Search for the cell housing the specified text and yield its [x, y] center coordinate. 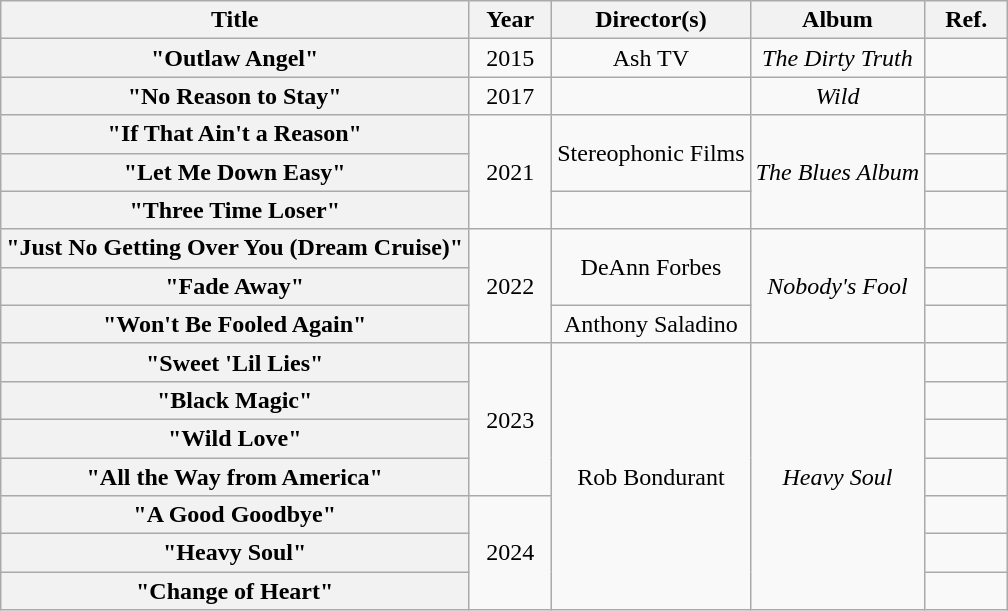
2022 [510, 286]
"Black Magic" [235, 400]
2024 [510, 553]
DeAnn Forbes [651, 267]
"Outlaw Angel" [235, 58]
Anthony Saladino [651, 324]
"Just No Getting Over You (Dream Cruise)" [235, 248]
"Wild Love" [235, 438]
"No Reason to Stay" [235, 96]
Ash TV [651, 58]
2021 [510, 172]
Wild [838, 96]
Title [235, 20]
Album [838, 20]
Director(s) [651, 20]
"Let Me Down Easy" [235, 172]
Year [510, 20]
"Won't Be Fooled Again" [235, 324]
The Blues Album [838, 172]
"All the Way from America" [235, 477]
"A Good Goodbye" [235, 515]
Heavy Soul [838, 476]
Rob Bondurant [651, 476]
Ref. [966, 20]
"Three Time Loser" [235, 210]
2015 [510, 58]
"Change of Heart" [235, 591]
"Fade Away" [235, 286]
"Sweet 'Lil Lies" [235, 362]
2023 [510, 419]
"If That Ain't a Reason" [235, 134]
The Dirty Truth [838, 58]
Nobody's Fool [838, 286]
2017 [510, 96]
Stereophonic Films [651, 153]
"Heavy Soul" [235, 553]
